Search for the cell housing the specified text and yield its [X, Y] center coordinate. 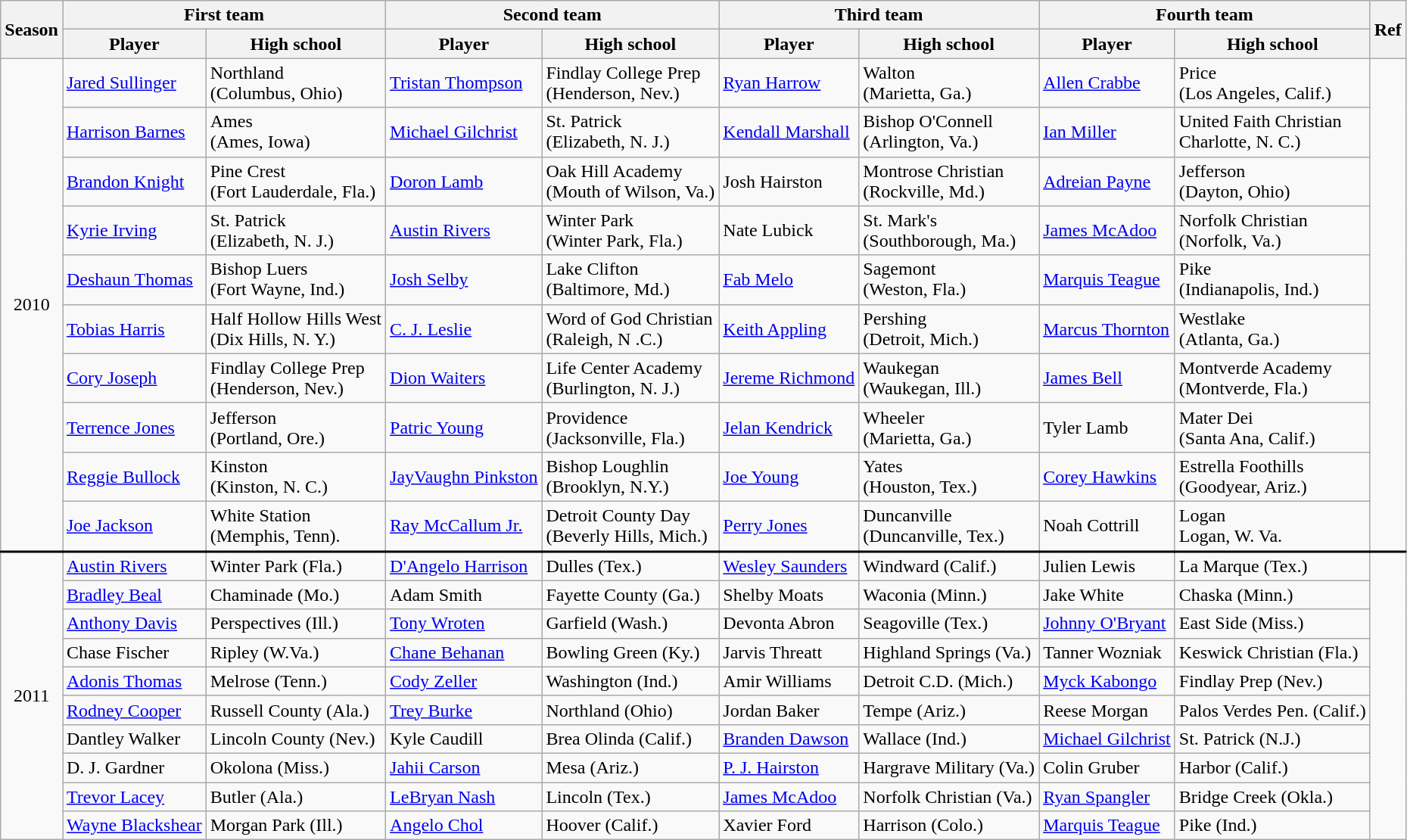
Colin Gruber [1107, 767]
LoganLogan, W. Va. [1272, 526]
Half Hollow Hills West(Dix Hills, N. Y.) [295, 328]
Norfolk Christian(Norfolk, Va.) [1272, 230]
Jarvis Threatt [789, 652]
Kyrie Irving [134, 230]
Wheeler(Marietta, Ga.) [949, 427]
United Faith ChristianCharlotte, N. C.) [1272, 132]
Waukegan(Waukegan, Ill.) [949, 378]
Trey Burke [464, 710]
P. J. Hairston [789, 767]
Brea Olinda (Calif.) [630, 739]
Jake White [1107, 595]
James Bell [1107, 378]
Bradley Beal [134, 595]
C. J. Leslie [464, 328]
Jordan Baker [789, 710]
Fab Melo [789, 280]
Jefferson(Portland, Ore.) [295, 427]
Shelby Moats [789, 595]
Garfield (Wash.) [630, 624]
East Side (Miss.) [1272, 624]
Pike (Ind.) [1272, 826]
Montrose Christian(Rockville, Md.) [949, 182]
Harrison (Colo.) [949, 826]
Jelan Kendrick [789, 427]
Ian Miller [1107, 132]
Mesa (Ariz.) [630, 767]
Tristan Thompson [464, 83]
Josh Selby [464, 280]
Kyle Caudill [464, 739]
Perry Jones [789, 526]
Bishop O'Connell(Arlington, Va.) [949, 132]
Northland (Ohio) [630, 710]
Winter Park (Fla.) [295, 566]
Morgan Park (Ill.) [295, 826]
Montverde Academy(Montverde, Fla.) [1272, 378]
Angelo Chol [464, 826]
Reese Morgan [1107, 710]
Fourth team [1205, 15]
Allen Crabbe [1107, 83]
Kinston(Kinston, N. C.) [295, 477]
Jereme Richmond [789, 378]
First team [224, 15]
Third team [879, 15]
Adreian Payne [1107, 182]
Wallace (Ind.) [949, 739]
Word of God Christian(Raleigh, N .C.) [630, 328]
Okolona (Miss.) [295, 767]
Duncanville(Duncanville, Tex.) [949, 526]
Ames(Ames, Iowa) [295, 132]
Tobias Harris [134, 328]
La Marque (Tex.) [1272, 566]
St. Mark's(Southborough, Ma.) [949, 230]
Pine Crest(Fort Lauderdale, Fla.) [295, 182]
Hargrave Military (Va.) [949, 767]
Windward (Calif.) [949, 566]
Oak Hill Academy(Mouth of Wilson, Va.) [630, 182]
Amir Williams [789, 681]
Butler (Ala.) [295, 797]
Lincoln County (Nev.) [295, 739]
Ripley (W.Va.) [295, 652]
Wayne Blackshear [134, 826]
Hoover (Calif.) [630, 826]
Highland Springs (Va.) [949, 652]
Price(Los Angeles, Calif.) [1272, 83]
LeBryan Nash [464, 797]
Kendall Marshall [789, 132]
Winter Park(Winter Park, Fla.) [630, 230]
Tempe (Ariz.) [949, 710]
Walton(Marietta, Ga.) [949, 83]
Sagemont(Weston, Fla.) [949, 280]
Detroit County Day(Beverly Hills, Mich.) [630, 526]
Dion Waiters [464, 378]
Perspectives (Ill.) [295, 624]
Detroit C.D. (Mich.) [949, 681]
D. J. Gardner [134, 767]
Cory Joseph [134, 378]
Tony Wroten [464, 624]
Tanner Wozniak [1107, 652]
Norfolk Christian (Va.) [949, 797]
Season [32, 30]
Jefferson(Dayton, Ohio) [1272, 182]
Chaska (Minn.) [1272, 595]
Mater Dei(Santa Ana, Calif.) [1272, 427]
Jahii Carson [464, 767]
Terrence Jones [134, 427]
Washington (Ind.) [630, 681]
Corey Hawkins [1107, 477]
Rodney Cooper [134, 710]
Providence(Jacksonville, Fla.) [630, 427]
Fayette County (Ga.) [630, 595]
Palos Verdes Pen. (Calif.) [1272, 710]
Waconia (Minn.) [949, 595]
Second team [553, 15]
Chaminade (Mo.) [295, 595]
Bishop Luers(Fort Wayne, Ind.) [295, 280]
Cody Zeller [464, 681]
Keith Appling [789, 328]
Jared Sullinger [134, 83]
Bowling Green (Ky.) [630, 652]
Devonta Abron [789, 624]
White Station(Memphis, Tenn). [295, 526]
Yates(Houston, Tex.) [949, 477]
2011 [32, 695]
St. Patrick (N.J.) [1272, 739]
Adonis Thomas [134, 681]
Chane Behanan [464, 652]
Ray McCallum Jr. [464, 526]
Russell County (Ala.) [295, 710]
Seagoville (Tex.) [949, 624]
Brandon Knight [134, 182]
Bridge Creek (Okla.) [1272, 797]
Northland (Columbus, Ohio) [295, 83]
Xavier Ford [789, 826]
Myck Kabongo [1107, 681]
Marcus Thornton [1107, 328]
2010 [32, 304]
Julien Lewis [1107, 566]
Branden Dawson [789, 739]
Pike(Indianapolis, Ind.) [1272, 280]
Nate Lubick [789, 230]
Doron Lamb [464, 182]
Ref [1388, 30]
Lincoln (Tex.) [630, 797]
Ryan Harrow [789, 83]
Harbor (Calif.) [1272, 767]
Deshaun Thomas [134, 280]
Josh Hairston [789, 182]
Wesley Saunders [789, 566]
Bishop Loughlin(Brooklyn, N.Y.) [630, 477]
Life Center Academy(Burlington, N. J.) [630, 378]
Trevor Lacey [134, 797]
Lake Clifton(Baltimore, Md.) [630, 280]
Chase Fischer [134, 652]
Johnny O'Bryant [1107, 624]
Dulles (Tex.) [630, 566]
Anthony Davis [134, 624]
Joe Young [789, 477]
Keswick Christian (Fla.) [1272, 652]
Adam Smith [464, 595]
D'Angelo Harrison [464, 566]
Pershing(Detroit, Mich.) [949, 328]
Noah Cottrill [1107, 526]
Melrose (Tenn.) [295, 681]
Estrella Foothills(Goodyear, Ariz.) [1272, 477]
Tyler Lamb [1107, 427]
Westlake(Atlanta, Ga.) [1272, 328]
Reggie Bullock [134, 477]
Findlay Prep (Nev.) [1272, 681]
Patric Young [464, 427]
Ryan Spangler [1107, 797]
Dantley Walker [134, 739]
JayVaughn Pinkston [464, 477]
Harrison Barnes [134, 132]
Joe Jackson [134, 526]
